Determine the [x, y] coordinate at the center of the cell enclosing the given text.  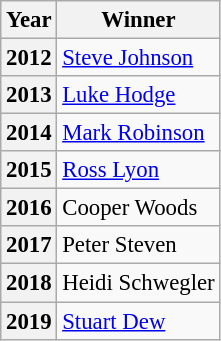
Peter Steven [138, 245]
2012 [29, 58]
2019 [29, 321]
Cooper Woods [138, 208]
Year [29, 20]
Ross Lyon [138, 170]
2016 [29, 208]
Winner [138, 20]
2014 [29, 133]
Mark Robinson [138, 133]
2017 [29, 245]
Stuart Dew [138, 321]
Heidi Schwegler [138, 283]
Steve Johnson [138, 58]
2013 [29, 95]
Luke Hodge [138, 95]
2018 [29, 283]
2015 [29, 170]
